Return the (x, y) coordinate for the center point of the cell that contains the specified text.  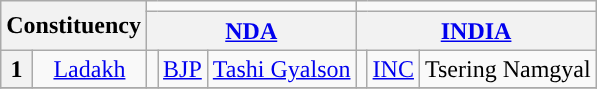
NDA (251, 31)
Ladakh (89, 69)
1 (17, 69)
INC (393, 69)
Tsering Namgyal (508, 69)
BJP (183, 69)
Tashi Gyalson (282, 69)
Constituency (74, 26)
INDIA (476, 31)
